Provide the (X, Y) coordinate of the cell's center where the given text is located.  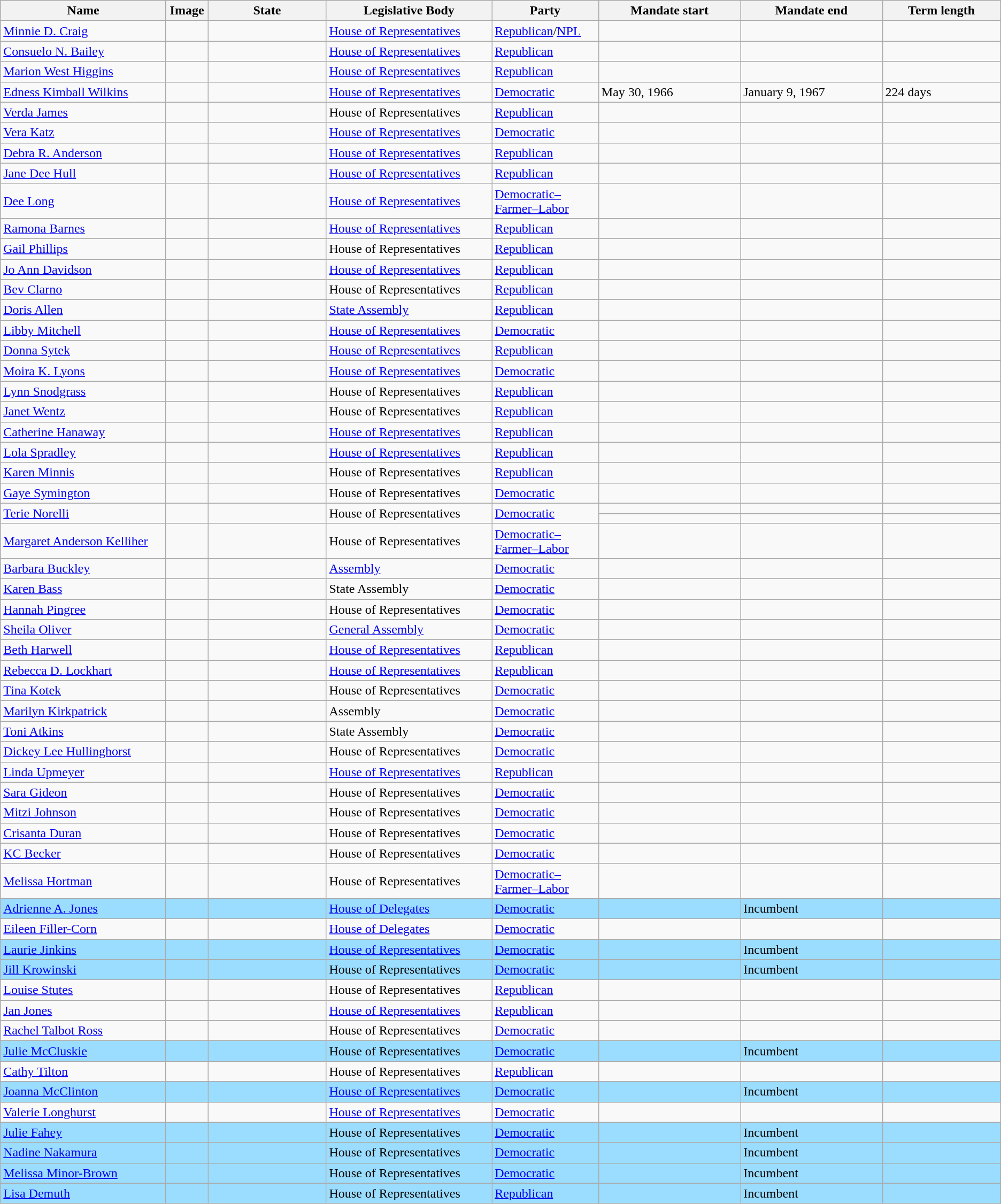
Sheila Oliver (83, 630)
Libby Mitchell (83, 330)
Melissa Minor-Brown (83, 1173)
Barbara Buckley (83, 568)
Jan Jones (83, 1010)
Hannah Pingree (83, 609)
Verda James (83, 112)
Doris Allen (83, 310)
Mitzi Johnson (83, 813)
Adrienne A. Jones (83, 908)
Debra R. Anderson (83, 153)
224 days (941, 92)
Consuelo N. Bailey (83, 51)
Image (187, 11)
KC Becker (83, 853)
Vera Katz (83, 133)
Nadine Nakamura (83, 1153)
Lisa Demuth (83, 1193)
Rachel Talbot Ross (83, 1031)
Edness Kimball Wilkins (83, 92)
Gail Phillips (83, 249)
Lynn Snodgrass (83, 391)
Gaye Symington (83, 493)
Term length (941, 11)
Minnie D. Craig (83, 31)
Jill Krowinski (83, 970)
Legislative Body (409, 11)
Crisanta Duran (83, 833)
Mandate start (669, 11)
Janet Wentz (83, 412)
Moira K. Lyons (83, 371)
Republican/NPL (545, 31)
Tina Kotek (83, 691)
Louise Stutes (83, 990)
Rebecca D. Lockhart (83, 670)
Lola Spradley (83, 452)
Beth Harwell (83, 650)
Party (545, 11)
Jane Dee Hull (83, 173)
Bev Clarno (83, 290)
Dee Long (83, 201)
Eileen Filler-Corn (83, 929)
General Assembly (409, 630)
Cathy Tilton (83, 1071)
Margaret Anderson Kelliher (83, 541)
Julie McCluskie (83, 1051)
Donna Sytek (83, 351)
Name (83, 11)
Ramona Barnes (83, 228)
Karen Bass (83, 589)
Catherine Hanaway (83, 432)
Terie Norelli (83, 513)
May 30, 1966 (669, 92)
Joanna McClinton (83, 1092)
Melissa Hortman (83, 881)
Linda Upmeyer (83, 772)
Karen Minnis (83, 473)
January 9, 1967 (812, 92)
Valerie Longhurst (83, 1112)
Dickey Lee Hullinghorst (83, 752)
Marion West Higgins (83, 72)
Toni Atkins (83, 731)
Julie Fahey (83, 1132)
Jo Ann Davidson (83, 269)
State (267, 11)
Laurie Jinkins (83, 949)
Mandate end (812, 11)
Marilyn Kirkpatrick (83, 711)
Sara Gideon (83, 792)
